Determine the (X, Y) coordinate at the center of the cell enclosing the given text.  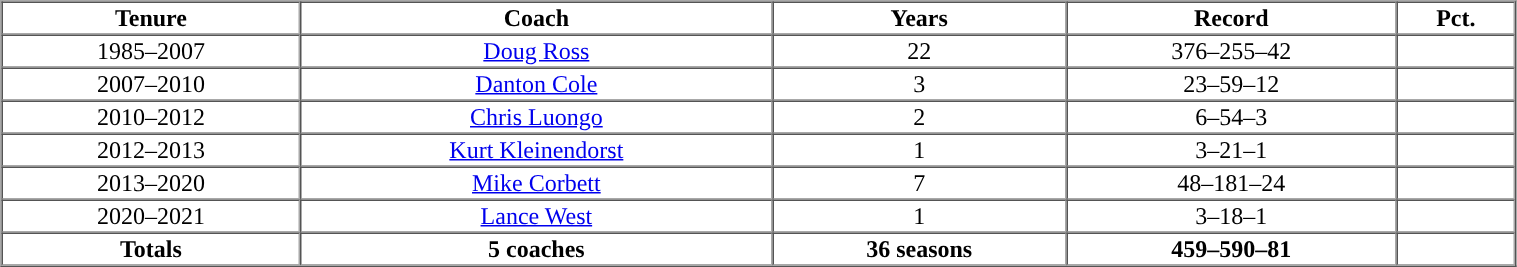
6–54–3 (1231, 116)
Kurt Kleinendorst (536, 150)
3–21–1 (1231, 150)
376–255–42 (1231, 50)
Mike Corbett (536, 182)
2010–2012 (152, 116)
5 coaches (536, 248)
Danton Cole (536, 84)
Chris Luongo (536, 116)
Lance West (536, 216)
2013–2020 (152, 182)
36 seasons (919, 248)
48–181–24 (1231, 182)
23–59–12 (1231, 84)
Pct. (1456, 18)
2020–2021 (152, 216)
2 (919, 116)
459–590–81 (1231, 248)
2007–2010 (152, 84)
Doug Ross (536, 50)
3 (919, 84)
Years (919, 18)
Record (1231, 18)
3–18–1 (1231, 216)
7 (919, 182)
Totals (152, 248)
Coach (536, 18)
2012–2013 (152, 150)
Tenure (152, 18)
22 (919, 50)
1985–2007 (152, 50)
